Determine the [X, Y] coordinate at the center of the cell enclosing the given text.  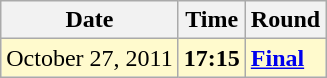
Round [285, 20]
Date [90, 20]
17:15 [212, 58]
Final [285, 58]
October 27, 2011 [90, 58]
Time [212, 20]
